Detect which cell encompasses the target text, then output its [X, Y] center coordinate. 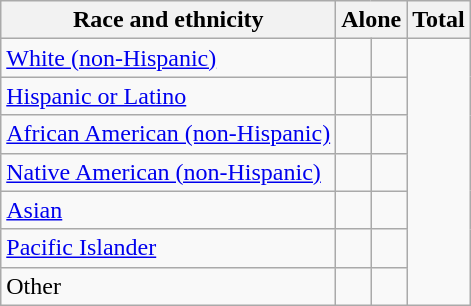
Asian [168, 210]
Race and ethnicity [168, 20]
African American (non-Hispanic) [168, 134]
Other [168, 286]
Pacific Islander [168, 248]
White (non-Hispanic) [168, 58]
Total [439, 20]
Alone [372, 20]
Hispanic or Latino [168, 96]
Native American (non-Hispanic) [168, 172]
